Return (X, Y) of the center of cell containing provided text 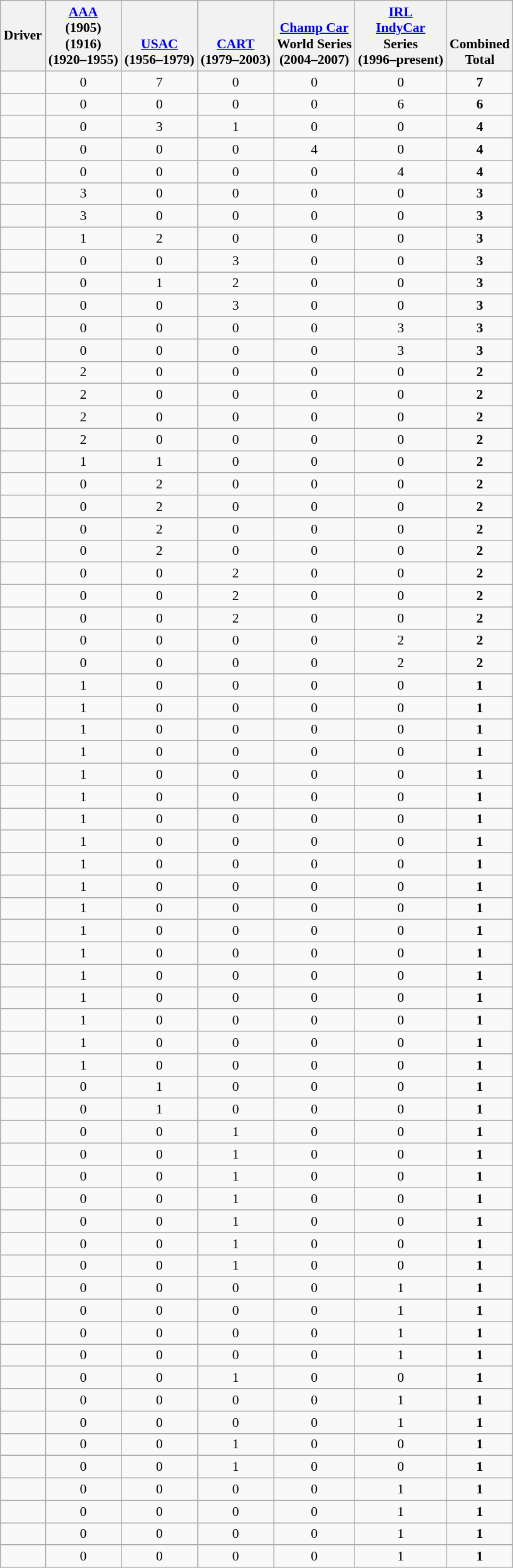
USAC(1956–1979) (160, 36)
CombinedTotal (480, 36)
Driver (23, 36)
Champ CarWorld Series(2004–2007) (314, 36)
IRLIndyCarSeries(1996–present) (400, 36)
AAA(1905)(1916)(1920–1955) (83, 36)
CART(1979–2003) (236, 36)
